Identify which cell holds the provided text, then report its [x, y] central coordinate. 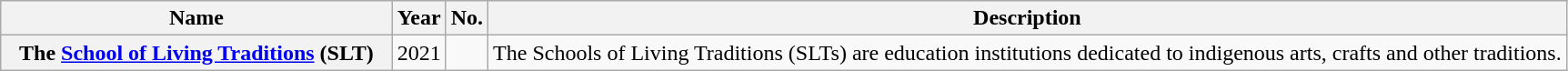
2021 [418, 53]
Description [1028, 18]
The School of Living Traditions (SLT) [196, 53]
Year [418, 18]
Name [196, 18]
No. [467, 18]
The Schools of Living Traditions (SLTs) are education institutions dedicated to indigenous arts, crafts and other traditions. [1028, 53]
